Locate the cell with the specified text and output its [x, y] center coordinate. 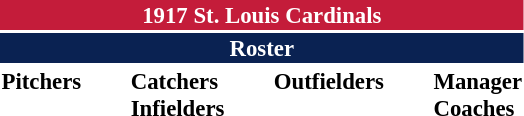
Roster [262, 48]
1917 St. Louis Cardinals [262, 15]
